Identify which cell holds the provided text, then report its [X, Y] central coordinate. 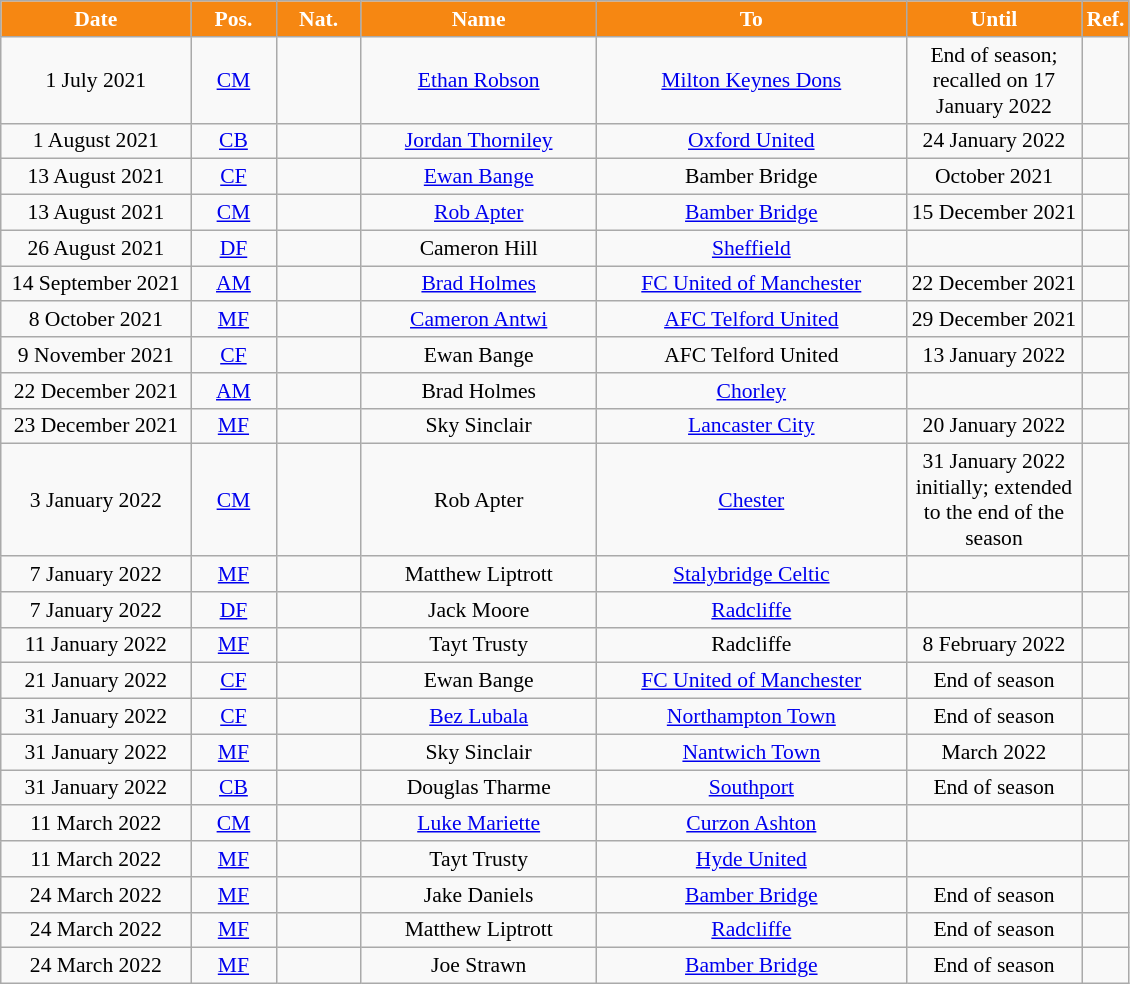
To [751, 19]
Sheffield [751, 248]
Bez Lubala [478, 717]
Jake Daniels [478, 895]
Jack Moore [478, 610]
Chorley [751, 391]
Lancaster City [751, 426]
Cameron Antwi [478, 320]
Southport [751, 788]
Jordan Thorniley [478, 141]
21 January 2022 [96, 681]
Stalybridge Celtic [751, 574]
24 January 2022 [994, 141]
23 December 2021 [96, 426]
Chester [751, 500]
31 January 2022 initially; extended to the end of the season [994, 500]
Ethan Robson [478, 80]
1 July 2021 [96, 80]
End of season; recalled on 17 January 2022 [994, 80]
8 October 2021 [96, 320]
Name [478, 19]
Date [96, 19]
20 January 2022 [994, 426]
Hyde United [751, 859]
9 November 2021 [96, 355]
13 January 2022 [994, 355]
11 January 2022 [96, 645]
Nantwich Town [751, 752]
26 August 2021 [96, 248]
Ref. [1106, 19]
Cameron Hill [478, 248]
Pos. [234, 19]
Curzon Ashton [751, 824]
29 December 2021 [994, 320]
Douglas Tharme [478, 788]
Northampton Town [751, 717]
October 2021 [994, 177]
March 2022 [994, 752]
Milton Keynes Dons [751, 80]
Oxford United [751, 141]
14 September 2021 [96, 284]
3 January 2022 [96, 500]
Joe Strawn [478, 966]
15 December 2021 [994, 213]
1 August 2021 [96, 141]
8 February 2022 [994, 645]
Luke Mariette [478, 824]
Until [994, 19]
Nat. [318, 19]
